Determine the (x, y) coordinate at the center of the cell enclosing the given text.  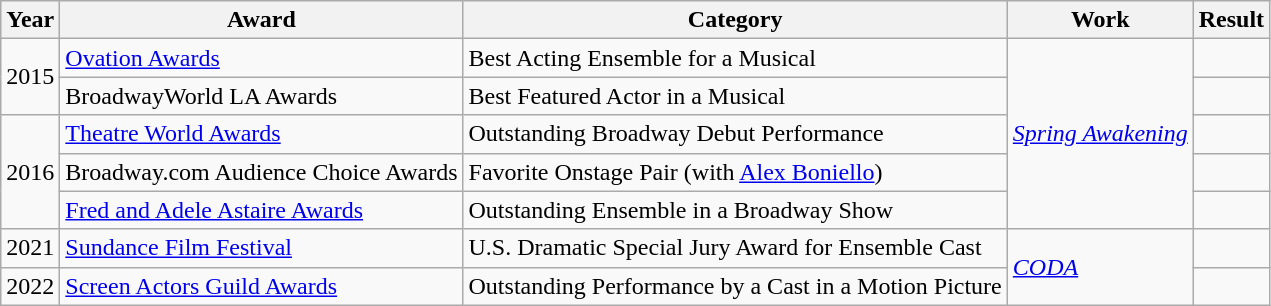
Best Acting Ensemble for a Musical (735, 58)
Favorite Onstage Pair (with Alex Boniello) (735, 172)
BroadwayWorld LA Awards (262, 96)
Result (1231, 20)
U.S. Dramatic Special Jury Award for Ensemble Cast (735, 248)
Theatre World Awards (262, 134)
Ovation Awards (262, 58)
Screen Actors Guild Awards (262, 286)
Work (1100, 20)
Best Featured Actor in a Musical (735, 96)
CODA (1100, 267)
Fred and Adele Astaire Awards (262, 210)
2015 (30, 77)
Award (262, 20)
Broadway.com Audience Choice Awards (262, 172)
Outstanding Performance by a Cast in a Motion Picture (735, 286)
2021 (30, 248)
Spring Awakening (1100, 134)
Outstanding Broadway Debut Performance (735, 134)
Year (30, 20)
Outstanding Ensemble in a Broadway Show (735, 210)
2016 (30, 172)
Sundance Film Festival (262, 248)
Category (735, 20)
2022 (30, 286)
